Extract the [x, y] coordinate from the center of the cell holding the provided text.  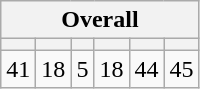
Overall [100, 20]
44 [146, 69]
41 [18, 69]
5 [82, 69]
45 [182, 69]
